Output the (X, Y) coordinate of the center of the cell containing the given text.  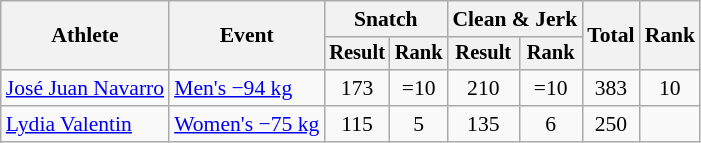
Total (610, 36)
210 (483, 88)
José Juan Navarro (85, 88)
Clean & Jerk (514, 19)
Lydia Valentin (85, 124)
Women's −75 kg (246, 124)
5 (419, 124)
Men's −94 kg (246, 88)
250 (610, 124)
173 (357, 88)
135 (483, 124)
Athlete (85, 36)
6 (550, 124)
10 (670, 88)
Event (246, 36)
115 (357, 124)
383 (610, 88)
Snatch (386, 19)
